Capture the cell that displays the provided text and extract its [X, Y] central coordinate. 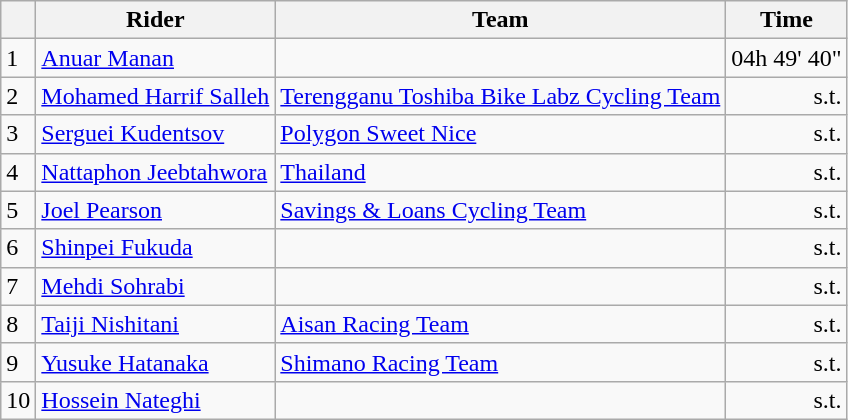
1 [18, 58]
Yusuke Hatanaka [156, 362]
Mohamed Harrif Salleh [156, 96]
Rider [156, 20]
2 [18, 96]
3 [18, 134]
Time [786, 20]
Serguei Kudentsov [156, 134]
Shinpei Fukuda [156, 248]
Team [500, 20]
Terengganu Toshiba Bike Labz Cycling Team [500, 96]
5 [18, 210]
Shimano Racing Team [500, 362]
7 [18, 286]
Hossein Nateghi [156, 400]
04h 49' 40" [786, 58]
Taiji Nishitani [156, 324]
Mehdi Sohrabi [156, 286]
Nattaphon Jeebtahwora [156, 172]
6 [18, 248]
10 [18, 400]
4 [18, 172]
8 [18, 324]
Aisan Racing Team [500, 324]
9 [18, 362]
Anuar Manan [156, 58]
Thailand [500, 172]
Savings & Loans Cycling Team [500, 210]
Joel Pearson [156, 210]
Polygon Sweet Nice [500, 134]
